Search for the cell housing the specified text and yield its [X, Y] center coordinate. 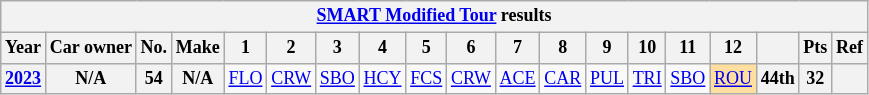
5 [426, 48]
FCS [426, 78]
44th [778, 78]
CAR [563, 78]
8 [563, 48]
Pts [816, 48]
Ref [850, 48]
TRI [647, 78]
ROU [734, 78]
SMART Modified Tour results [434, 16]
Make [198, 48]
No. [154, 48]
9 [608, 48]
Car owner [90, 48]
32 [816, 78]
PUL [608, 78]
6 [472, 48]
HCY [382, 78]
7 [518, 48]
2 [292, 48]
2023 [24, 78]
12 [734, 48]
3 [337, 48]
ACE [518, 78]
10 [647, 48]
1 [246, 48]
FLO [246, 78]
11 [688, 48]
54 [154, 78]
4 [382, 48]
Year [24, 48]
